Return [X, Y] of the center of cell containing provided text 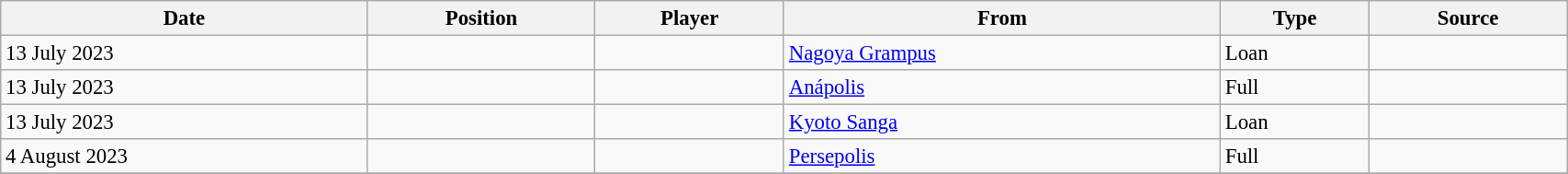
Date [184, 18]
Source [1468, 18]
4 August 2023 [184, 157]
From [1001, 18]
Nagoya Grampus [1001, 53]
Position [481, 18]
Kyoto Sanga [1001, 122]
Persepolis [1001, 157]
Player [690, 18]
Type [1294, 18]
Anápolis [1001, 87]
